Locate the cell with the specified text and output its [x, y] center coordinate. 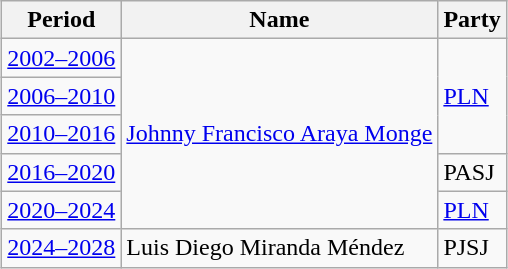
2016–2020 [62, 172]
2006–2010 [62, 96]
Luis Diego Miranda Méndez [280, 248]
Period [62, 20]
2020–2024 [62, 210]
Name [280, 20]
2024–2028 [62, 248]
Johnny Francisco Araya Monge [280, 134]
2002–2006 [62, 58]
PJSJ [472, 248]
PASJ [472, 172]
Party [472, 20]
2010–2016 [62, 134]
